Provide the [X, Y] coordinate of the cell's center where the given text is located.  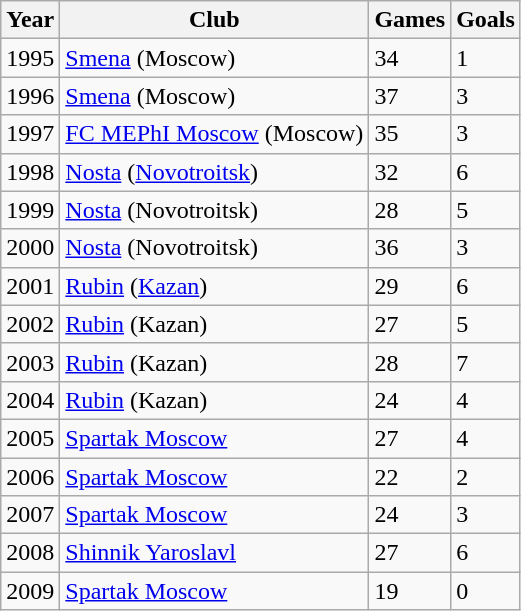
35 [410, 134]
2005 [30, 438]
2 [486, 477]
34 [410, 58]
Shinnik Yaroslavl [214, 553]
2004 [30, 400]
Goals [486, 20]
1999 [30, 210]
2009 [30, 591]
0 [486, 591]
1995 [30, 58]
2006 [30, 477]
37 [410, 96]
29 [410, 286]
22 [410, 477]
2002 [30, 324]
36 [410, 248]
2003 [30, 362]
1996 [30, 96]
19 [410, 591]
Year [30, 20]
2008 [30, 553]
1997 [30, 134]
2007 [30, 515]
1998 [30, 172]
FC MEPhI Moscow (Moscow) [214, 134]
32 [410, 172]
2001 [30, 286]
1 [486, 58]
Club [214, 20]
Games [410, 20]
7 [486, 362]
2000 [30, 248]
